Detect which cell encompasses the target text, then output its [X, Y] center coordinate. 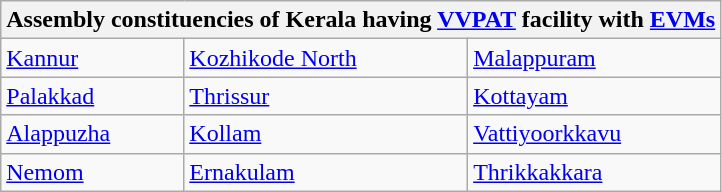
Nemom [92, 172]
Thrissur [326, 96]
Vattiyoorkkavu [594, 134]
Kottayam [594, 96]
Malappuram [594, 58]
Kannur [92, 58]
Assembly constituencies of Kerala having VVPAT facility with EVMs [361, 20]
Palakkad [92, 96]
Alappuzha [92, 134]
Thrikkakkara [594, 172]
Kozhikode North [326, 58]
Ernakulam [326, 172]
Kollam [326, 134]
